Identify which cell holds the provided text, then report its [x, y] central coordinate. 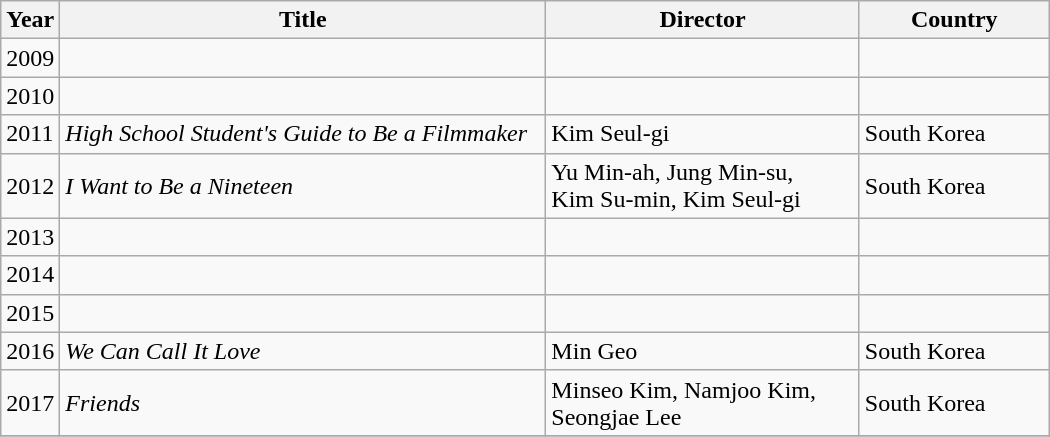
Director [703, 20]
I Want to Be a Nineteen [303, 186]
Yu Min-ah, Jung Min-su, Kim Su-min, Kim Seul-gi [703, 186]
2014 [30, 275]
Title [303, 20]
Country [954, 20]
We Can Call It Love [303, 351]
Kim Seul-gi [703, 134]
2016 [30, 351]
2012 [30, 186]
2009 [30, 58]
2011 [30, 134]
2015 [30, 313]
Friends [303, 402]
Min Geo [703, 351]
High School Student's Guide to Be a Filmmaker [303, 134]
2013 [30, 237]
Year [30, 20]
Minseo Kim, Namjoo Kim, Seongjae Lee [703, 402]
2017 [30, 402]
2010 [30, 96]
